Pinpoint the cell where the given text exists, returning its [X, Y] midpoint coordinate. 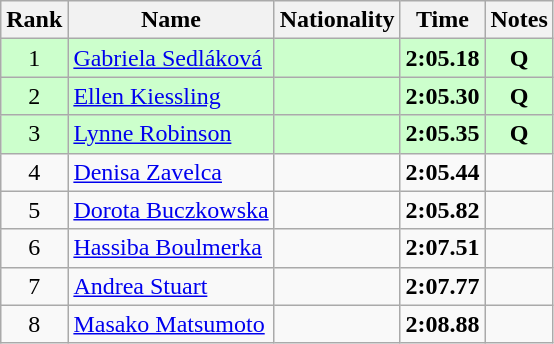
Masako Matsumoto [171, 324]
6 [34, 248]
Time [442, 20]
2:05.82 [442, 210]
Nationality [337, 20]
Gabriela Sedláková [171, 58]
2:08.88 [442, 324]
Rank [34, 20]
Notes [519, 20]
2 [34, 96]
2:05.35 [442, 134]
2:05.30 [442, 96]
Hassiba Boulmerka [171, 248]
Ellen Kiessling [171, 96]
2:05.18 [442, 58]
Andrea Stuart [171, 286]
2:07.51 [442, 248]
Name [171, 20]
5 [34, 210]
2:07.77 [442, 286]
7 [34, 286]
3 [34, 134]
4 [34, 172]
Dorota Buczkowska [171, 210]
2:05.44 [442, 172]
1 [34, 58]
8 [34, 324]
Lynne Robinson [171, 134]
Denisa Zavelca [171, 172]
